Find where the given text appears and provide that cell's center as (X, Y) coordinate. 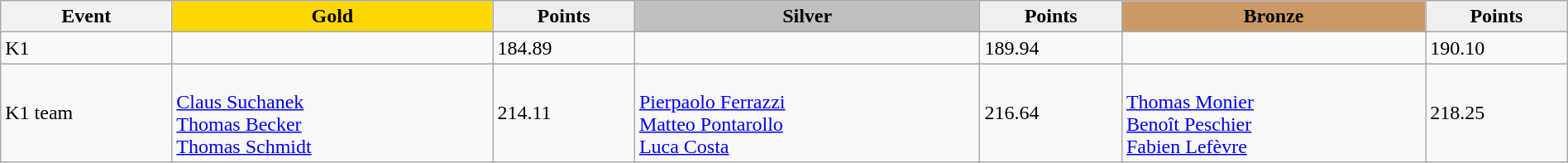
Pierpaolo FerrazziMatteo PontarolloLuca Costa (807, 113)
218.25 (1497, 113)
184.89 (564, 48)
189.94 (1050, 48)
216.64 (1050, 113)
190.10 (1497, 48)
Gold (332, 17)
214.11 (564, 113)
Event (86, 17)
K1 (86, 48)
K1 team (86, 113)
Thomas MonierBenoît PeschierFabien Lefèvre (1274, 113)
Bronze (1274, 17)
Claus SuchanekThomas BeckerThomas Schmidt (332, 113)
Silver (807, 17)
